Return the [X, Y] coordinate for the center point of the cell that contains the specified text.  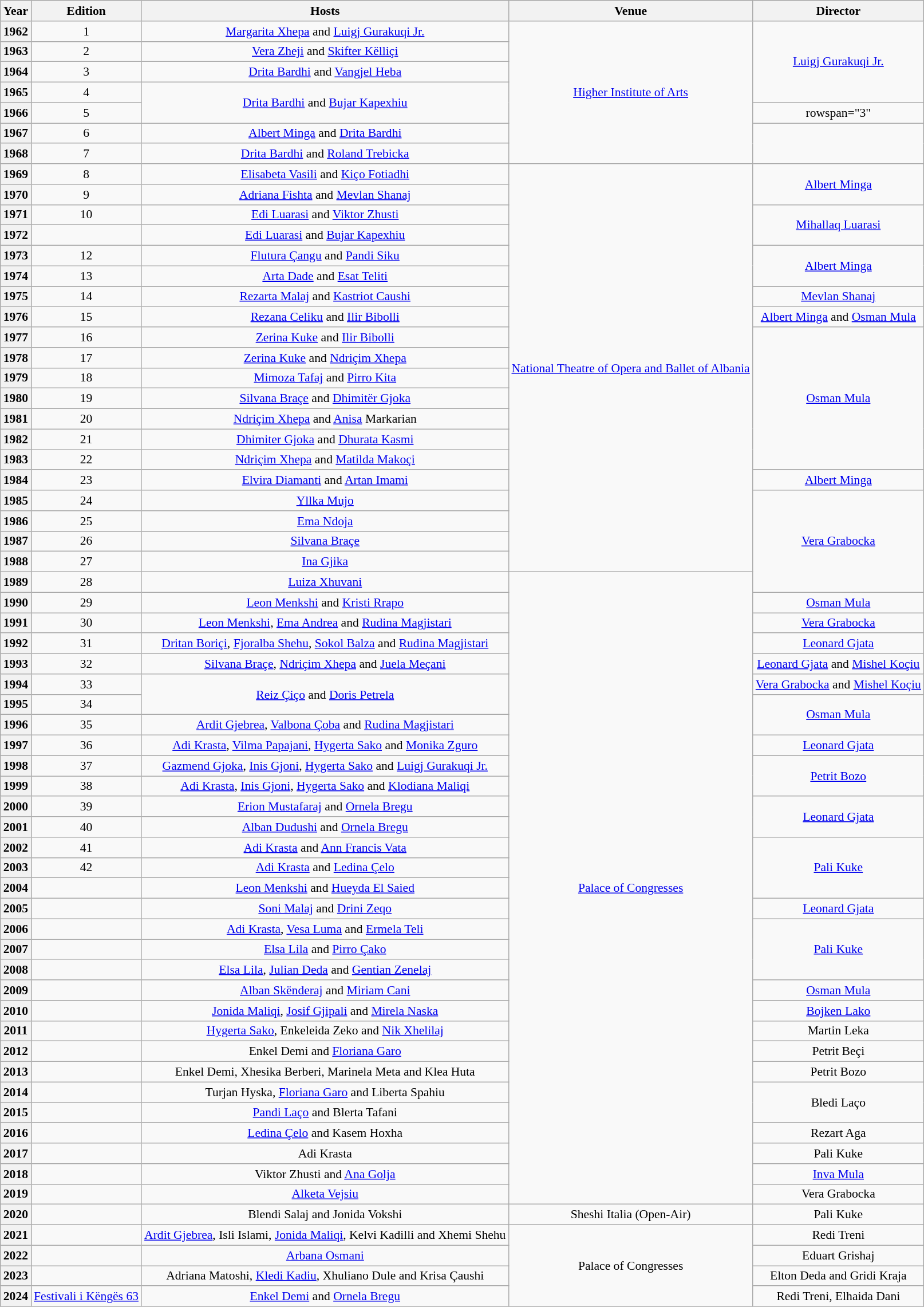
36 [86, 746]
12 [86, 256]
2003 [16, 868]
Erion Mustafaraj and Ornela Bregu [325, 807]
2009 [16, 990]
Ndriçim Xhepa and Anisa Markarian [325, 419]
Sheshi Italia (Open-Air) [630, 1215]
2001 [16, 827]
Adi Krasta [325, 1154]
2016 [16, 1133]
1998 [16, 766]
27 [86, 562]
1972 [16, 235]
1976 [16, 317]
Dritan Boriçi, Fjoralba Shehu, Sokol Balza and Rudina Magjistari [325, 644]
Viktor Zhusti and Ana Golja [325, 1174]
40 [86, 827]
1989 [16, 582]
Silvana Braçe [325, 541]
Drita Bardhi and Vangjel Heba [325, 72]
Hygerta Sako, Enkeleida Zeko and Nik Xhelilaj [325, 1031]
1981 [16, 419]
1967 [16, 133]
Ndriçim Xhepa and Matilda Makoçi [325, 460]
34 [86, 704]
1984 [16, 481]
Albert Minga and Osman Mula [838, 317]
1971 [16, 215]
Vera Zheji and Skifter Këlliçi [325, 52]
Festivali i Këngës 63 [86, 1297]
33 [86, 684]
4 [86, 93]
Leonard Gjata and Mishel Koçiu [838, 664]
Reiz Çiço and Doris Petrela [325, 694]
1962 [16, 32]
Elisabeta Vasili and Kiço Fotiadhi [325, 174]
19 [86, 399]
Inva Mula [838, 1174]
Silvana Braçe, Ndriçim Xhepa and Juela Meçani [325, 664]
Luigj Gurakuqi Jr. [838, 62]
1988 [16, 562]
2004 [16, 888]
1965 [16, 93]
Adriana Matoshi, Kledi Kadiu, Xhuliano Dule and Krisa Çaushi [325, 1276]
2013 [16, 1072]
2012 [16, 1052]
1968 [16, 154]
2006 [16, 929]
1985 [16, 501]
Mimoza Tafaj and Pirro Kita [325, 378]
1986 [16, 521]
Adi Krasta, Inis Gjoni, Hygerta Sako and Klodiana Maliqi [325, 786]
1979 [16, 378]
6 [86, 133]
2 [86, 52]
39 [86, 807]
Drita Bardhi and Bujar Kapexhiu [325, 103]
Elton Deda and Gridi Kraja [838, 1276]
Leon Menkshi and Kristi Rrapo [325, 603]
1975 [16, 297]
35 [86, 725]
14 [86, 297]
1994 [16, 684]
2024 [16, 1297]
Adriana Fishta and Mevlan Shanaj [325, 195]
5 [86, 113]
1966 [16, 113]
31 [86, 644]
Pandi Laço and Blerta Tafani [325, 1113]
Gazmend Gjoka, Inis Gjoni, Hygerta Sako and Luigj Gurakuqi Jr. [325, 766]
Ardit Gjebrea, Isli Islami, Jonida Maliqi, Kelvi Kadilli and Xhemi Shehu [325, 1235]
2021 [16, 1235]
1995 [16, 704]
Martin Leka [838, 1031]
2010 [16, 1011]
Zerina Kuke and Ilir Bibolli [325, 337]
2002 [16, 848]
Elsa Lila, Julian Deda and Gentian Zenelaj [325, 970]
Petrit Beçi [838, 1052]
Rezarta Malaj and Kastriot Caushi [325, 297]
1977 [16, 337]
Ardit Gjebrea, Valbona Çoba and Rudina Magjistari [325, 725]
32 [86, 664]
Eduart Grishaj [838, 1255]
2011 [16, 1031]
20 [86, 419]
1974 [16, 276]
Ina Gjika [325, 562]
Enkel Demi, Xhesika Berberi, Marinela Meta and Klea Huta [325, 1072]
Higher Institute of Arts [630, 93]
Ledina Çelo and Kasem Hoxha [325, 1133]
1990 [16, 603]
Arbana Osmani [325, 1255]
1997 [16, 746]
Bojken Lako [838, 1011]
1982 [16, 439]
1996 [16, 725]
Edition [86, 11]
38 [86, 786]
1993 [16, 664]
Turjan Hyska, Floriana Garo and Liberta Spahiu [325, 1092]
Edi Luarasi and Bujar Kapexhiu [325, 235]
Edi Luarasi and Viktor Zhusti [325, 215]
Luiza Xhuvani [325, 582]
1963 [16, 52]
17 [86, 358]
Rezana Celiku and Ilir Bibolli [325, 317]
Enkel Demi and Ornela Bregu [325, 1297]
23 [86, 481]
13 [86, 276]
Redi Treni, Elhaida Dani [838, 1297]
1973 [16, 256]
Ema Ndoja [325, 521]
Mihallaq Luarasi [838, 225]
29 [86, 603]
1969 [16, 174]
2022 [16, 1255]
2023 [16, 1276]
Adi Krasta, Vilma Papajani, Hygerta Sako and Monika Zguro [325, 746]
24 [86, 501]
Arta Dade and Esat Teliti [325, 276]
Leon Menkshi, Ema Andrea and Rudina Magjistari [325, 623]
25 [86, 521]
15 [86, 317]
Adi Krasta, Vesa Luma and Ermela Teli [325, 929]
2005 [16, 909]
Enkel Demi and Floriana Garo [325, 1052]
Margarita Xhepa and Luigj Gurakuqi Jr. [325, 32]
Leon Menkshi and Hueyda El Saied [325, 888]
42 [86, 868]
Vera Grabocka and Mishel Koçiu [838, 684]
rowspan="3" [838, 113]
Alketa Vejsiu [325, 1194]
9 [86, 195]
1987 [16, 541]
10 [86, 215]
National Theatre of Opera and Ballet of Albania [630, 368]
1983 [16, 460]
22 [86, 460]
28 [86, 582]
Zerina Kuke and Ndriçim Xhepa [325, 358]
1999 [16, 786]
Alban Skënderaj and Miriam Cani [325, 990]
Drita Bardhi and Roland Trebicka [325, 154]
Mevlan Shanaj [838, 297]
Dhimiter Gjoka and Dhurata Kasmi [325, 439]
8 [86, 174]
Adi Krasta and Ledina Çelo [325, 868]
Redi Treni [838, 1235]
2007 [16, 950]
Elsa Lila and Pirro Çako [325, 950]
18 [86, 378]
1964 [16, 72]
1970 [16, 195]
Year [16, 11]
Bledi Laço [838, 1102]
1992 [16, 644]
2020 [16, 1215]
Soni Malaj and Drini Zeqo [325, 909]
Yllka Mujo [325, 501]
Adi Krasta and Ann Francis Vata [325, 848]
21 [86, 439]
2015 [16, 1113]
2014 [16, 1092]
Albert Minga and Drita Bardhi [325, 133]
1991 [16, 623]
2017 [16, 1154]
3 [86, 72]
Rezart Aga [838, 1133]
Silvana Braçe and Dhimitër Gjoka [325, 399]
41 [86, 848]
2018 [16, 1174]
7 [86, 154]
26 [86, 541]
1978 [16, 358]
2019 [16, 1194]
16 [86, 337]
Venue [630, 11]
Hosts [325, 11]
37 [86, 766]
Alban Dudushi and Ornela Bregu [325, 827]
Flutura Çangu and Pandi Siku [325, 256]
1 [86, 32]
Elvira Diamanti and Artan Imami [325, 481]
2008 [16, 970]
Jonida Maliqi, Josif Gjipali and Mirela Naska [325, 1011]
Director [838, 11]
Blendi Salaj and Jonida Vokshi [325, 1215]
2000 [16, 807]
30 [86, 623]
1980 [16, 399]
